For the text-containing cell, return its midpoint in [x, y] coordinate format. 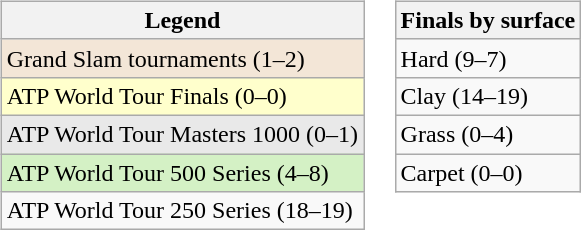
Clay (14–19) [488, 96]
Hard (9–7) [488, 58]
ATP World Tour 500 Series (4–8) [182, 173]
Grass (0–4) [488, 134]
Carpet (0–0) [488, 173]
Legend [182, 20]
Grand Slam tournaments (1–2) [182, 58]
ATP World Tour 250 Series (18–19) [182, 211]
ATP World Tour Finals (0–0) [182, 96]
Finals by surface [488, 20]
ATP World Tour Masters 1000 (0–1) [182, 134]
